Return [x, y] of the center of cell containing provided text 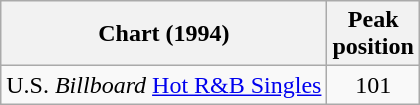
Peakposition [373, 34]
Chart (1994) [164, 34]
U.S. Billboard Hot R&B Singles [164, 85]
101 [373, 85]
